Determine the [X, Y] coordinate at the center of the cell enclosing the given text.  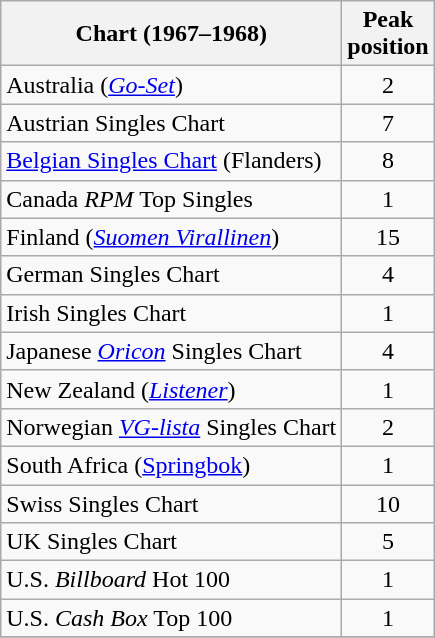
New Zealand (Listener) [172, 389]
U.S. Billboard Hot 100 [172, 580]
7 [388, 123]
German Singles Chart [172, 275]
Peakposition [388, 34]
Austrian Singles Chart [172, 123]
8 [388, 161]
Finland (Suomen Virallinen) [172, 237]
U.S. Cash Box Top 100 [172, 618]
Irish Singles Chart [172, 313]
15 [388, 237]
Belgian Singles Chart (Flanders) [172, 161]
Canada RPM Top Singles [172, 199]
Chart (1967–1968) [172, 34]
5 [388, 542]
Swiss Singles Chart [172, 503]
10 [388, 503]
UK Singles Chart [172, 542]
Australia (Go-Set) [172, 85]
Norwegian VG-lista Singles Chart [172, 427]
Japanese Oricon Singles Chart [172, 351]
South Africa (Springbok) [172, 465]
